Return [X, Y] of the center of cell containing provided text 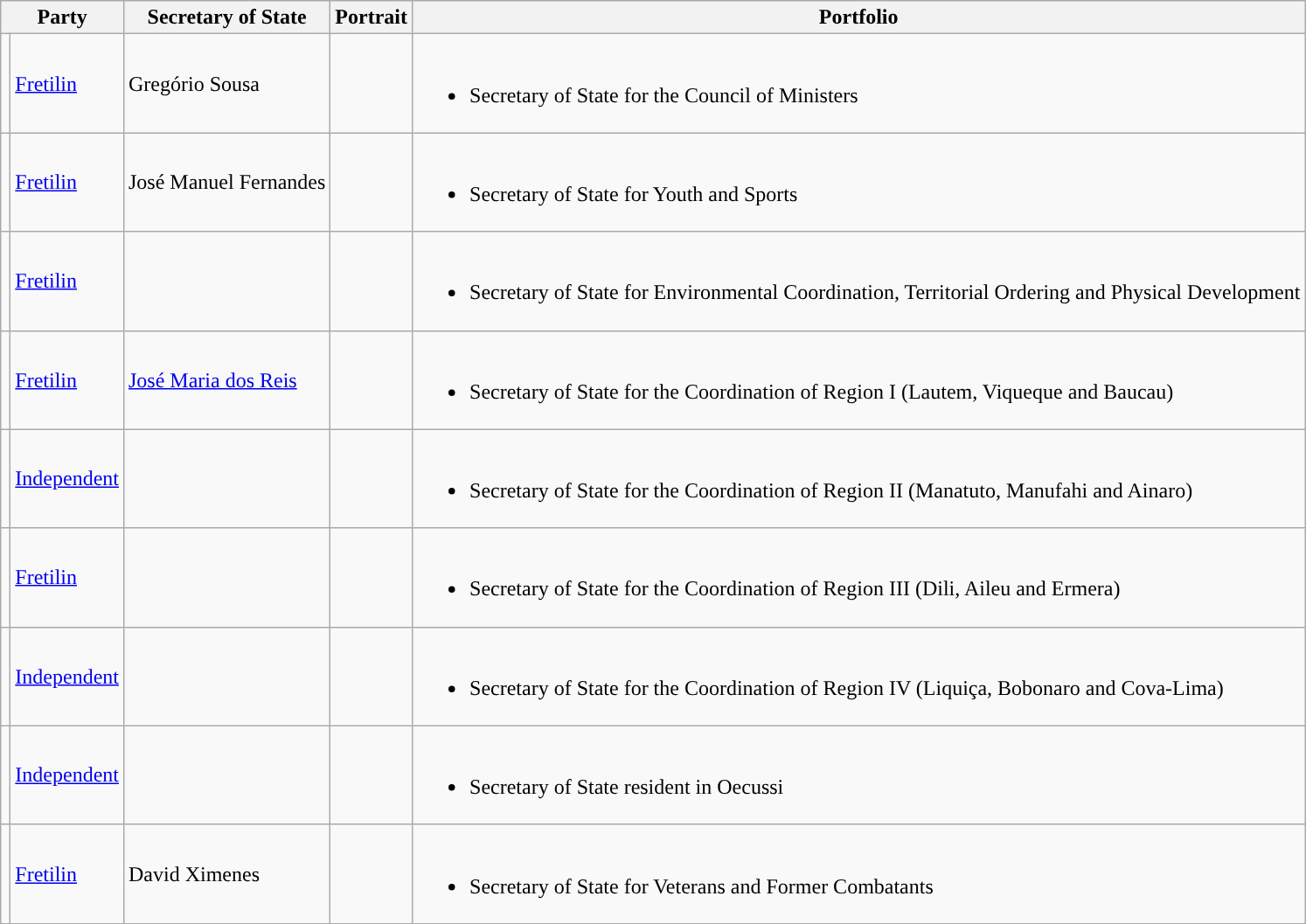
José Maria dos Reis [226, 379]
Secretary of State for Veterans and Former Combatants [858, 874]
Secretary of State for the Council of Ministers [858, 84]
Party [63, 17]
Secretary of State resident in Oecussi [858, 775]
Secretary of State for Environmental Coordination, Territorial Ordering and Physical Development [858, 281]
Portfolio [858, 17]
Secretary of State for the Coordination of Region I (Lautem, Viqueque and Baucau) [858, 379]
David Ximenes [226, 874]
Secretary of State for the Coordination of Region II (Manatuto, Manufahi and Ainaro) [858, 479]
Secretary of State for the Coordination of Region III (Dili, Aileu and Ermera) [858, 577]
José Manuel Fernandes [226, 182]
Secretary of State for the Coordination of Region IV (Liquiça, Bobonaro and Cova-Lima) [858, 677]
Secretary of State [226, 17]
Portrait [372, 17]
Secretary of State for Youth and Sports [858, 182]
Gregório Sousa [226, 84]
